Return (x, y) of the center of cell containing provided text 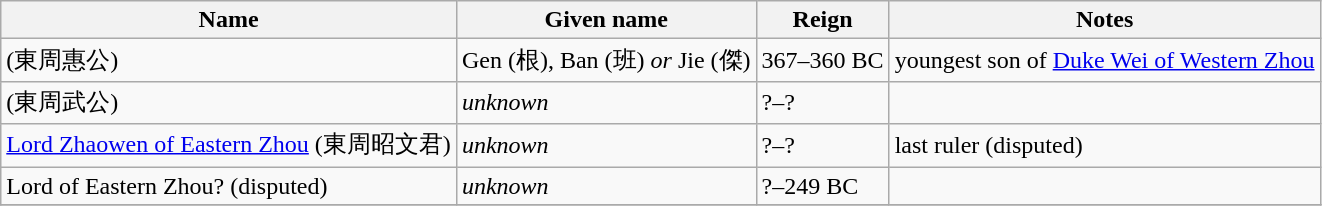
(東周武公) (229, 102)
youngest son of Duke Wei of Western Zhou (1104, 60)
(東周惠公) (229, 60)
Lord of Eastern Zhou? (disputed) (229, 185)
Name (229, 20)
Lord Zhaowen of Eastern Zhou (東周昭文君) (229, 146)
last ruler (disputed) (1104, 146)
367–360 BC (822, 60)
Given name (606, 20)
Gen (根), Ban (班) or Jie (傑) (606, 60)
Reign (822, 20)
?–249 BC (822, 185)
Notes (1104, 20)
